Identify which cell holds the provided text, then report its [x, y] central coordinate. 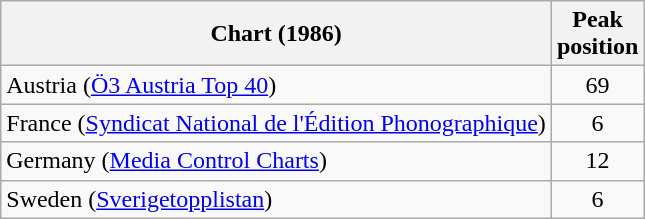
Austria (Ö3 Austria Top 40) [276, 85]
12 [597, 161]
69 [597, 85]
Chart (1986) [276, 34]
Germany (Media Control Charts) [276, 161]
Sweden (Sverigetopplistan) [276, 199]
France (Syndicat National de l'Édition Phonographique) [276, 123]
Peakposition [597, 34]
